Extract the [X, Y] coordinate from the center of the cell holding the provided text.  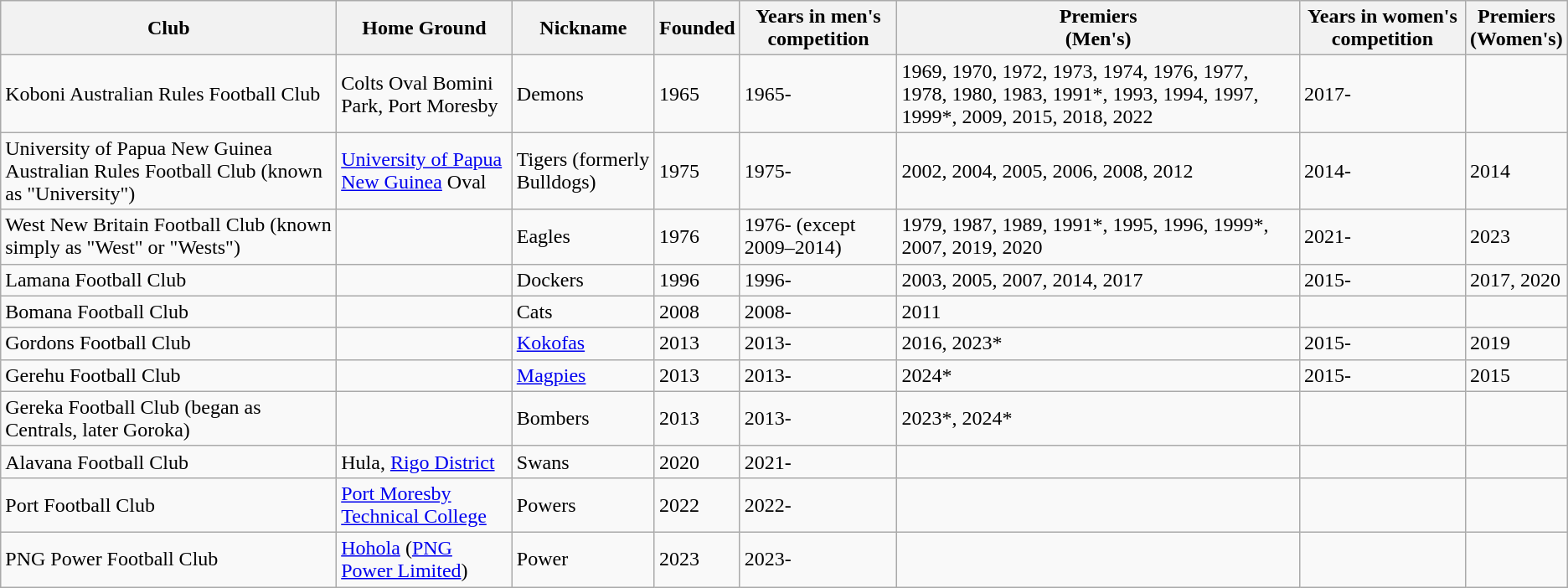
1996- [818, 280]
Cats [583, 312]
2017, 2020 [1516, 280]
Powers [583, 504]
2023*, 2024* [1099, 419]
Demons [583, 94]
2024* [1099, 375]
Years in men's competition [818, 28]
2016, 2023* [1099, 343]
2022- [818, 504]
Port Moresby Technical College [425, 504]
Years in women's competition [1382, 28]
1969, 1970, 1972, 1973, 1974, 1976, 1977, 1978, 1980, 1983, 1991*, 1993, 1994, 1997, 1999*, 2009, 2015, 2018, 2022 [1099, 94]
2008 [697, 312]
1965- [818, 94]
Club [169, 28]
2019 [1516, 343]
Hohola (PNG Power Limited) [425, 560]
Premiers(Men's) [1099, 28]
Swans [583, 462]
Dockers [583, 280]
Kokofas [583, 343]
Founded [697, 28]
PNG Power Football Club [169, 560]
1976- (except 2009–2014) [818, 236]
Bomana Football Club [169, 312]
Port Football Club [169, 504]
2002, 2004, 2005, 2006, 2008, 2012 [1099, 171]
Koboni Australian Rules Football Club [169, 94]
1975- [818, 171]
2014 [1516, 171]
1976 [697, 236]
1975 [697, 171]
1965 [697, 94]
2008- [818, 312]
Nickname [583, 28]
Eagles [583, 236]
2003, 2005, 2007, 2014, 2017 [1099, 280]
Home Ground [425, 28]
Tigers (formerly Bulldogs) [583, 171]
2017- [1382, 94]
2020 [697, 462]
Bombers [583, 419]
Power [583, 560]
Magpies [583, 375]
Alavana Football Club [169, 462]
2011 [1099, 312]
1996 [697, 280]
University of Papua New Guinea Oval [425, 171]
West New Britain Football Club (known simply as "West" or "Wests") [169, 236]
Colts Oval Bomini Park, Port Moresby [425, 94]
University of Papua New Guinea Australian Rules Football Club (known as "University") [169, 171]
Gordons Football Club [169, 343]
Hula, Rigo District [425, 462]
Premiers(Women's) [1516, 28]
2015 [1516, 375]
2023- [818, 560]
1979, 1987, 1989, 1991*, 1995, 1996, 1999*, 2007, 2019, 2020 [1099, 236]
2014- [1382, 171]
Gerehu Football Club [169, 375]
Lamana Football Club [169, 280]
Gereka Football Club (began as Centrals, later Goroka) [169, 419]
2022 [697, 504]
